Identify which cell holds the provided text, then report its [X, Y] central coordinate. 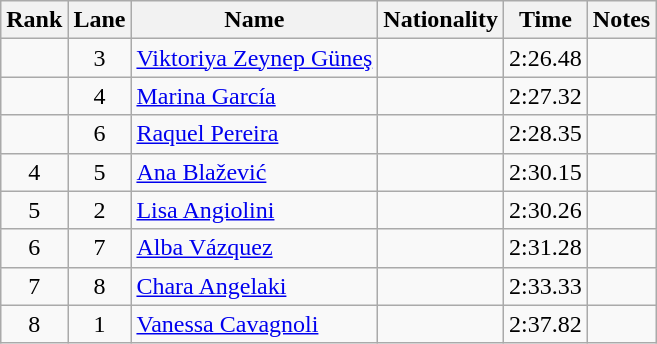
1 [100, 324]
Raquel Pereira [254, 134]
2:31.28 [546, 248]
2:37.82 [546, 324]
Rank [34, 20]
Chara Angelaki [254, 286]
Lane [100, 20]
2:28.35 [546, 134]
2:30.15 [546, 172]
Name [254, 20]
2:27.32 [546, 96]
Nationality [441, 20]
Alba Vázquez [254, 248]
2 [100, 210]
3 [100, 58]
Lisa Angiolini [254, 210]
2:33.33 [546, 286]
2:30.26 [546, 210]
2:26.48 [546, 58]
Notes [621, 20]
Vanessa Cavagnoli [254, 324]
Ana Blažević [254, 172]
Marina García [254, 96]
Viktoriya Zeynep Güneş [254, 58]
Time [546, 20]
